Output the [X, Y] coordinate of the center of the cell containing the given text.  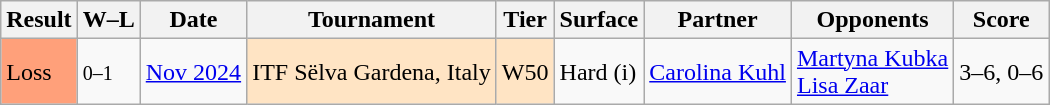
3–6, 0–6 [1002, 72]
Tier [525, 20]
Partner [718, 20]
Loss [39, 72]
ITF Sëlva Gardena, Italy [372, 72]
Nov 2024 [193, 72]
W50 [525, 72]
Opponents [872, 20]
Score [1002, 20]
W–L [108, 20]
Surface [599, 20]
Tournament [372, 20]
Martyna Kubka Lisa Zaar [872, 72]
Hard (i) [599, 72]
Date [193, 20]
0–1 [108, 72]
Carolina Kuhl [718, 72]
Result [39, 20]
